Pinpoint the cell where the given text exists, returning its [X, Y] midpoint coordinate. 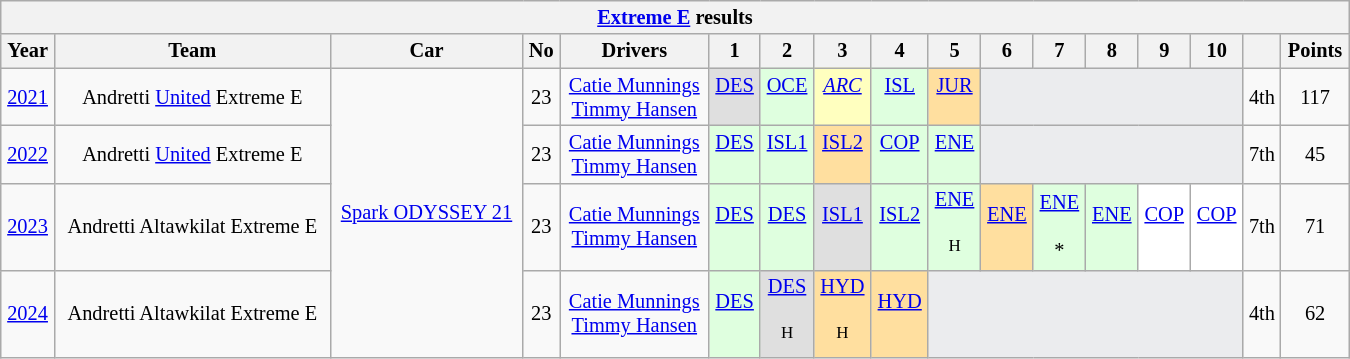
3 [842, 51]
9 [1164, 51]
62 [1315, 314]
HYDH [842, 314]
8 [1112, 51]
JUR [954, 97]
45 [1315, 154]
No [542, 51]
71 [1315, 226]
ARC [842, 97]
Points [1315, 51]
OCE [787, 97]
ENEH [954, 226]
4 [900, 51]
6 [1007, 51]
Team [192, 51]
2021 [28, 97]
117 [1315, 97]
10 [1216, 51]
2 [787, 51]
2023 [28, 226]
2024 [28, 314]
Year [28, 51]
2022 [28, 154]
Car [426, 51]
5 [954, 51]
Extreme E results [675, 17]
HYD [900, 314]
1 [734, 51]
Spark ODYSSEY 21 [426, 212]
7 [1059, 51]
ISL [900, 97]
ENE* [1059, 226]
Drivers [634, 51]
DESH [787, 314]
